Return the (x, y) coordinate for the center point of the cell that contains the specified text.  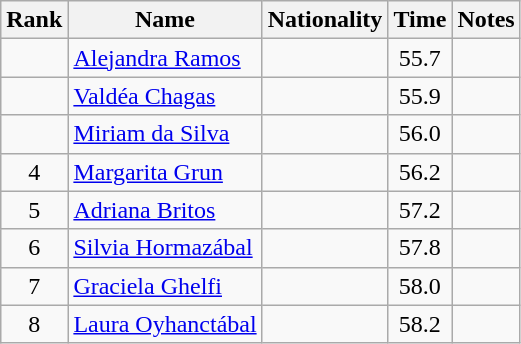
Valdéa Chagas (165, 96)
57.2 (420, 210)
Silvia Hormazábal (165, 248)
6 (34, 248)
56.2 (420, 172)
5 (34, 210)
Alejandra Ramos (165, 58)
Notes (486, 20)
58.0 (420, 286)
8 (34, 324)
56.0 (420, 134)
55.9 (420, 96)
Adriana Britos (165, 210)
Laura Oyhanctábal (165, 324)
Name (165, 20)
Margarita Grun (165, 172)
58.2 (420, 324)
55.7 (420, 58)
Time (420, 20)
Miriam da Silva (165, 134)
Rank (34, 20)
Graciela Ghelfi (165, 286)
57.8 (420, 248)
4 (34, 172)
Nationality (325, 20)
7 (34, 286)
